Return (X, Y) of the center of cell containing provided text 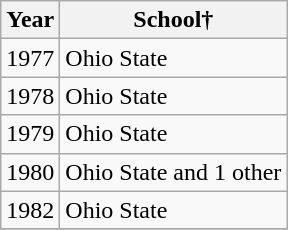
1982 (30, 210)
Year (30, 20)
1980 (30, 172)
Ohio State and 1 other (174, 172)
1977 (30, 58)
School† (174, 20)
1979 (30, 134)
1978 (30, 96)
